Pinpoint the cell where the given text exists, returning its (X, Y) midpoint coordinate. 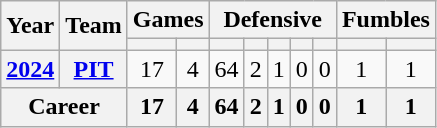
Team (94, 26)
Defensive (272, 20)
Career (64, 107)
PIT (94, 69)
Year (30, 26)
Fumbles (386, 20)
Games (168, 20)
2024 (30, 69)
